Pinpoint the cell where the given text exists, returning its (X, Y) midpoint coordinate. 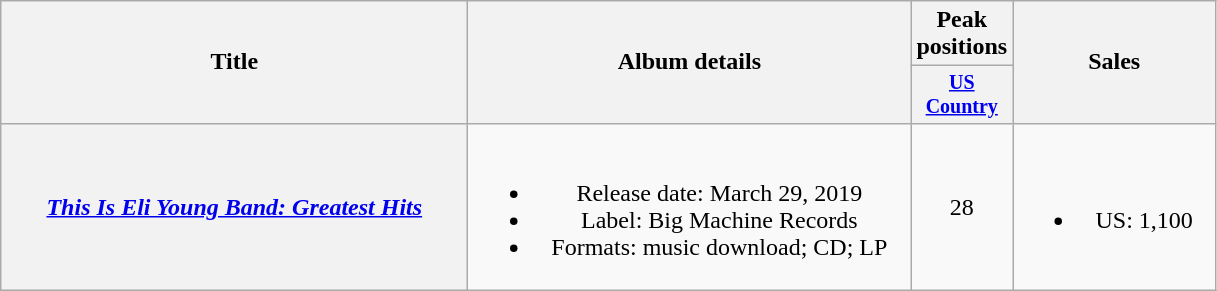
US: 1,100 (1114, 206)
Peak positions (962, 34)
This Is Eli Young Band: Greatest Hits (234, 206)
Album details (690, 62)
Release date: March 29, 2019Label: Big Machine RecordsFormats: music download; CD; LP (690, 206)
Title (234, 62)
US Country (962, 94)
Sales (1114, 62)
28 (962, 206)
